Locate the cell with the specified text and output its (x, y) center coordinate. 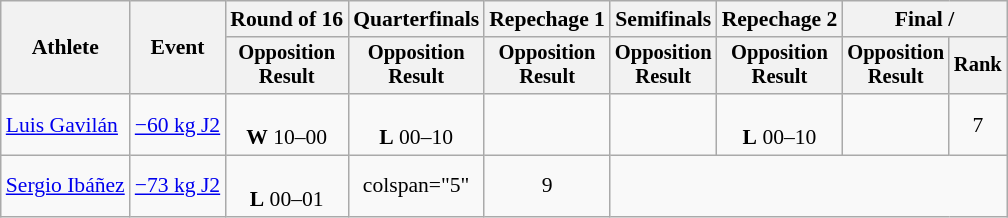
Final / (924, 19)
L 00–01 (286, 186)
colspan="5" (416, 186)
Semifinals (664, 19)
−60 kg J2 (178, 124)
Luis Gavilán (66, 124)
9 (547, 186)
Athlete (66, 48)
Event (178, 48)
7 (978, 124)
Repechage 2 (780, 19)
Rank (978, 66)
Sergio Ibáñez (66, 186)
−73 kg J2 (178, 186)
Quarterfinals (416, 19)
Repechage 1 (547, 19)
W 10–00 (286, 124)
Round of 16 (286, 19)
